Find where the given text appears and provide that cell's center as (X, Y) coordinate. 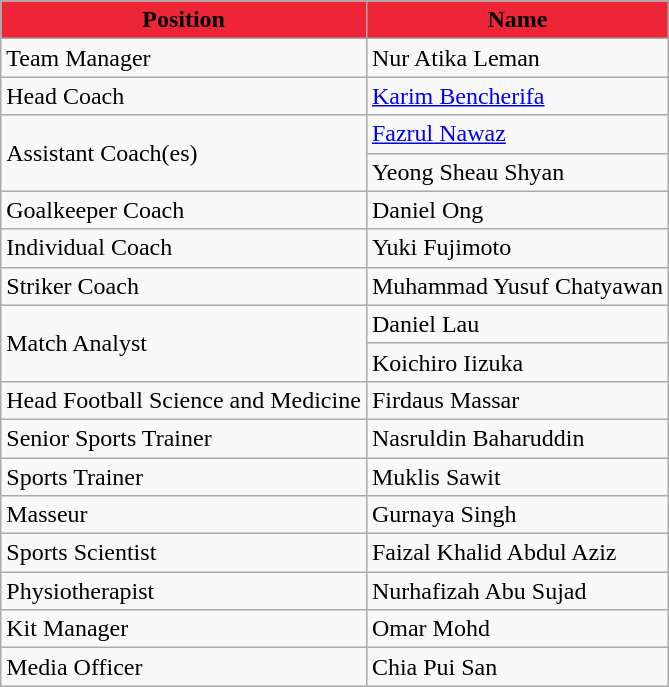
Gurnaya Singh (517, 515)
Sports Trainer (184, 477)
Head Coach (184, 96)
Karim Bencherifa (517, 96)
Assistant Coach(es) (184, 153)
Koichiro Iizuka (517, 362)
Striker Coach (184, 286)
Daniel Ong (517, 210)
Nur Atika Leman (517, 58)
Omar Mohd (517, 629)
Senior Sports Trainer (184, 438)
Chia Pui San (517, 667)
Physiotherapist (184, 591)
Sports Scientist (184, 553)
Goalkeeper Coach (184, 210)
Individual Coach (184, 248)
Team Manager (184, 58)
Name (517, 20)
Yeong Sheau Shyan (517, 172)
Position (184, 20)
Nasruldin Baharuddin (517, 438)
Faizal Khalid Abdul Aziz (517, 553)
Daniel Lau (517, 324)
Match Analyst (184, 343)
Masseur (184, 515)
Head Football Science and Medicine (184, 400)
Fazrul Nawaz (517, 134)
Media Officer (184, 667)
Firdaus Massar (517, 400)
Yuki Fujimoto (517, 248)
Muhammad Yusuf Chatyawan (517, 286)
Nurhafizah Abu Sujad (517, 591)
Muklis Sawit (517, 477)
Kit Manager (184, 629)
